Find where the given text appears and provide that cell's center as (X, Y) coordinate. 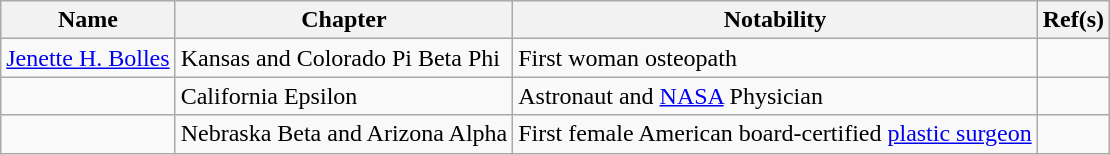
Ref(s) (1073, 20)
Nebraska Beta and Arizona Alpha (344, 134)
Notability (775, 20)
First woman osteopath (775, 58)
Jenette H. Bolles (88, 58)
Kansas and Colorado Pi Beta Phi (344, 58)
Chapter (344, 20)
California Epsilon (344, 96)
Astronaut and NASA Physician (775, 96)
First female American board-certified plastic surgeon (775, 134)
Name (88, 20)
